Find where the given text appears and provide that cell's center as (X, Y) coordinate. 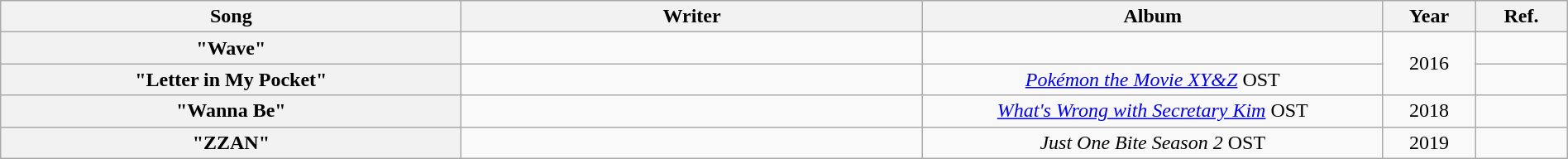
"ZZAN" (232, 142)
Writer (691, 17)
What's Wrong with Secretary Kim OST (1153, 111)
2019 (1429, 142)
Year (1429, 17)
Album (1153, 17)
2018 (1429, 111)
2016 (1429, 64)
Pokémon the Movie XY&Z OST (1153, 79)
"Wanna Be" (232, 111)
Song (232, 17)
Ref. (1522, 17)
"Letter in My Pocket" (232, 79)
"Wave" (232, 48)
Just One Bite Season 2 OST (1153, 142)
